Provide the [X, Y] coordinate of the cell's center where the given text is located.  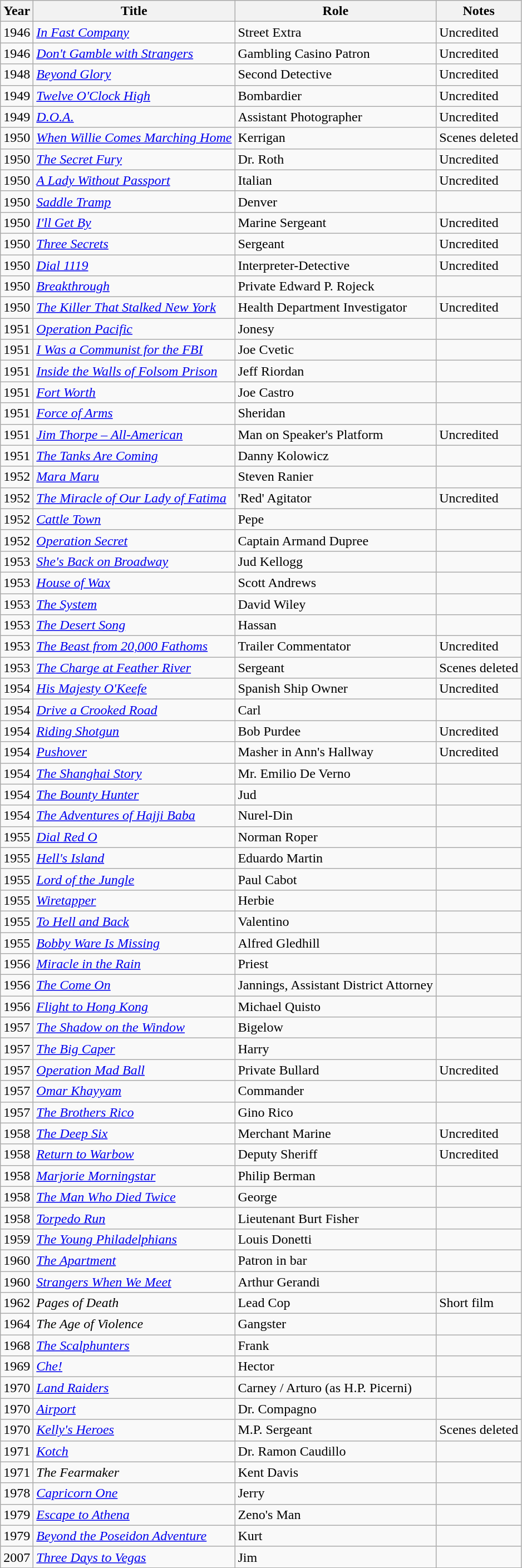
Dr. Roth [336, 159]
The Tanks Are Coming [134, 456]
Hassan [336, 625]
Jud Kellogg [336, 561]
The Big Caper [134, 1049]
House of Wax [134, 583]
Patron in bar [336, 1260]
Dr. Ramon Caudillo [336, 1451]
Bob Purdee [336, 731]
1978 [17, 1493]
David Wiley [336, 604]
2007 [17, 1557]
Deputy Sheriff [336, 1155]
Philip Berman [336, 1176]
The Charge at Feather River [134, 668]
Title [134, 11]
Dial Red O [134, 837]
Mr. Emilio De Verno [336, 773]
Pages of Death [134, 1303]
Cattle Town [134, 519]
Louis Donetti [336, 1239]
The System [134, 604]
The Fearmaker [134, 1472]
Merchant Marine [336, 1133]
Omar Khayyam [134, 1091]
Valentino [336, 921]
Marine Sergeant [336, 223]
Fort Worth [134, 392]
Mara Maru [134, 477]
Wiretapper [134, 900]
The Adventures of Hajji Baba [134, 816]
Twelve O'Clock High [134, 96]
Role [336, 11]
Three Secrets [134, 244]
Zeno's Man [336, 1515]
Frank [336, 1345]
The Shanghai Story [134, 773]
Miracle in the Rain [134, 964]
The Desert Song [134, 625]
Inside the Walls of Folsom Prison [134, 371]
Jonesy [336, 329]
In Fast Company [134, 32]
Arthur Gerandi [336, 1281]
Second Detective [336, 75]
Michael Quisto [336, 1007]
Lord of the Jungle [134, 879]
His Majesty O'Keefe [134, 689]
Marjorie Morningstar [134, 1176]
Norman Roper [336, 837]
Street Extra [336, 32]
Italian [336, 180]
Torpedo Run [134, 1218]
Joe Castro [336, 392]
Pepe [336, 519]
Spanish Ship Owner [336, 689]
Don't Gamble with Strangers [134, 53]
Three Days to Vegas [134, 1557]
Capricorn One [134, 1493]
A Lady Without Passport [134, 180]
Hector [336, 1367]
Interpreter-Detective [336, 265]
Private Edward P. Rojeck [336, 287]
Escape to Athena [134, 1515]
Bobby Ware Is Missing [134, 943]
Carney / Arturo (as H.P. Picerni) [336, 1388]
Dial 1119 [134, 265]
Return to Warbow [134, 1155]
Riding Shotgun [134, 731]
To Hell and Back [134, 921]
Operation Secret [134, 540]
Carl [336, 710]
Alfred Gledhill [336, 943]
M.P. Sergeant [336, 1430]
Kotch [134, 1451]
Jud [336, 795]
I'll Get By [134, 223]
Man on Speaker's Platform [336, 435]
Lieutenant Burt Fisher [336, 1218]
Beyond the Poseidon Adventure [134, 1536]
Operation Pacific [134, 329]
1959 [17, 1239]
Bombardier [336, 96]
1964 [17, 1324]
Trailer Commentator [336, 647]
The Apartment [134, 1260]
The Young Philadelphians [134, 1239]
Year [17, 11]
The Come On [134, 985]
1968 [17, 1345]
1962 [17, 1303]
Denver [336, 201]
Kelly's Heroes [134, 1430]
Short film [479, 1303]
Gangster [336, 1324]
Jim [336, 1557]
Joe Cvetic [336, 350]
The Man Who Died Twice [134, 1197]
'Red' Agitator [336, 498]
The Deep Six [134, 1133]
Flight to Hong Kong [134, 1007]
The Killer That Stalked New York [134, 308]
Drive a Crooked Road [134, 710]
Strangers When We Meet [134, 1281]
D.O.A. [134, 117]
Hell's Island [134, 858]
Assistant Photographer [336, 117]
The Shadow on the Window [134, 1028]
Che! [134, 1367]
1948 [17, 75]
Nurel-Din [336, 816]
I Was a Communist for the FBI [134, 350]
Bigelow [336, 1028]
Gino Rico [336, 1112]
Jannings, Assistant District Attorney [336, 985]
Gambling Casino Patron [336, 53]
The Scalphunters [134, 1345]
Breakthrough [134, 287]
Steven Ranier [336, 477]
Saddle Tramp [134, 201]
The Age of Violence [134, 1324]
Jim Thorpe – All-American [134, 435]
Commander [336, 1091]
Dr. Compagno [336, 1409]
Jeff Riordan [336, 371]
Scott Andrews [336, 583]
Operation Mad Ball [134, 1070]
Kurt [336, 1536]
George [336, 1197]
Sheridan [336, 413]
Land Raiders [134, 1388]
The Bounty Hunter [134, 795]
Danny Kolowicz [336, 456]
She's Back on Broadway [134, 561]
Captain Armand Dupree [336, 540]
Jerry [336, 1493]
The Beast from 20,000 Fathoms [134, 647]
1969 [17, 1367]
When Willie Comes Marching Home [134, 138]
The Secret Fury [134, 159]
Pushover [134, 752]
Paul Cabot [336, 879]
Masher in Ann's Hallway [336, 752]
The Brothers Rico [134, 1112]
Health Department Investigator [336, 308]
Private Bullard [336, 1070]
Eduardo Martin [336, 858]
Lead Cop [336, 1303]
Beyond Glory [134, 75]
Kerrigan [336, 138]
The Miracle of Our Lady of Fatima [134, 498]
Notes [479, 11]
Harry [336, 1049]
Force of Arms [134, 413]
Airport [134, 1409]
Priest [336, 964]
Herbie [336, 900]
Kent Davis [336, 1472]
